Extract the (x, y) coordinate from the center of the cell holding the provided text.  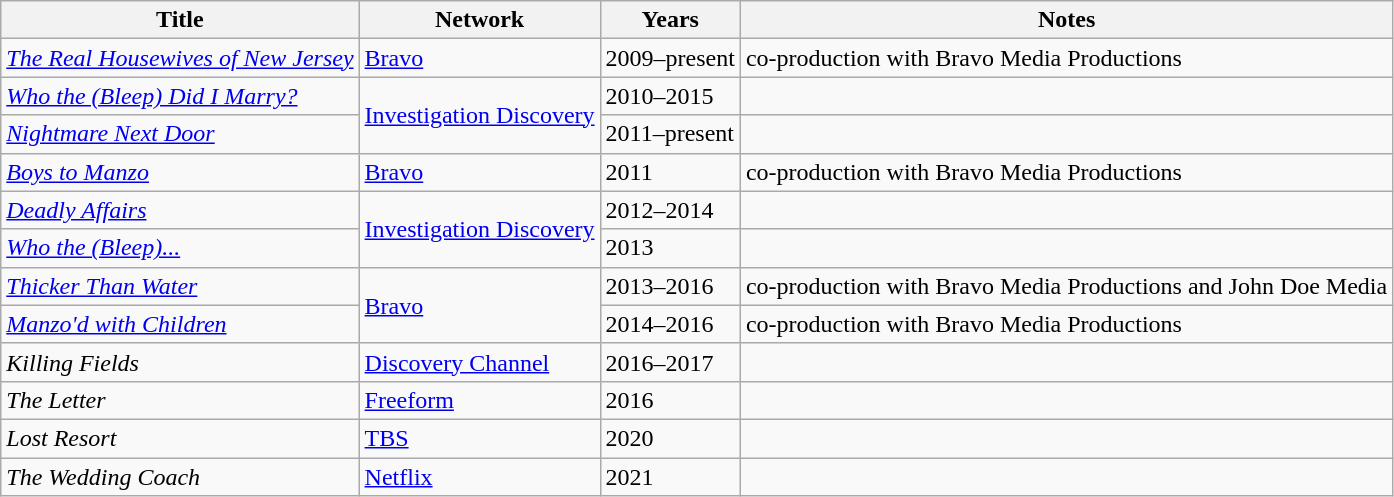
Nightmare Next Door (180, 134)
co-production with Bravo Media Productions and John Doe Media (1066, 286)
Network (480, 20)
2009–present (670, 58)
Freeform (480, 400)
Deadly Affairs (180, 210)
2016–2017 (670, 362)
Lost Resort (180, 438)
The Letter (180, 400)
Netflix (480, 477)
2011 (670, 172)
The Real Housewives of New Jersey (180, 58)
2013–2016 (670, 286)
2011–present (670, 134)
Notes (1066, 20)
Killing Fields (180, 362)
Who the (Bleep)... (180, 248)
Years (670, 20)
2010–2015 (670, 96)
Discovery Channel (480, 362)
2021 (670, 477)
Manzo'd with Children (180, 324)
The Wedding Coach (180, 477)
2013 (670, 248)
2014–2016 (670, 324)
Thicker Than Water (180, 286)
Title (180, 20)
Boys to Manzo (180, 172)
Who the (Bleep) Did I Marry? (180, 96)
TBS (480, 438)
2012–2014 (670, 210)
2016 (670, 400)
2020 (670, 438)
